Locate the cell with the specified text and output its [x, y] center coordinate. 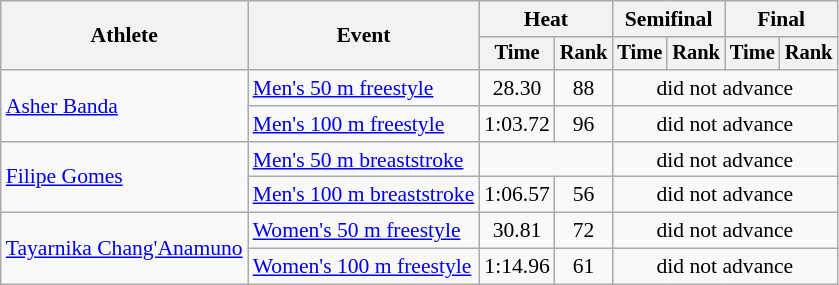
96 [584, 124]
56 [584, 195]
Men's 50 m freestyle [364, 88]
Filipe Gomes [124, 178]
Men's 100 m freestyle [364, 124]
Heat [546, 19]
28.30 [516, 88]
Men's 50 m breaststroke [364, 160]
72 [584, 231]
61 [584, 267]
Asher Banda [124, 106]
1:03.72 [516, 124]
30.81 [516, 231]
Men's 100 m breaststroke [364, 195]
88 [584, 88]
Event [364, 36]
Tayarnika Chang'Anamuno [124, 248]
Women's 100 m freestyle [364, 267]
Final [781, 19]
Semifinal [668, 19]
Women's 50 m freestyle [364, 231]
1:14.96 [516, 267]
1:06.57 [516, 195]
Athlete [124, 36]
